For the text-containing cell, return its midpoint in [x, y] coordinate format. 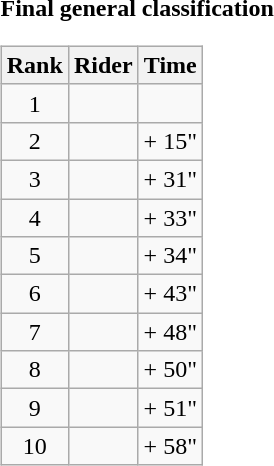
6 [34, 294]
+ 31" [170, 179]
Time [170, 65]
+ 51" [170, 408]
+ 34" [170, 256]
+ 48" [170, 332]
7 [34, 332]
1 [34, 103]
Rank [34, 65]
9 [34, 408]
2 [34, 141]
+ 50" [170, 370]
8 [34, 370]
+ 33" [170, 217]
10 [34, 446]
5 [34, 256]
+ 15" [170, 141]
+ 58" [170, 446]
Rider [103, 65]
3 [34, 179]
4 [34, 217]
+ 43" [170, 294]
